Pinpoint the cell where the given text exists, returning its (X, Y) midpoint coordinate. 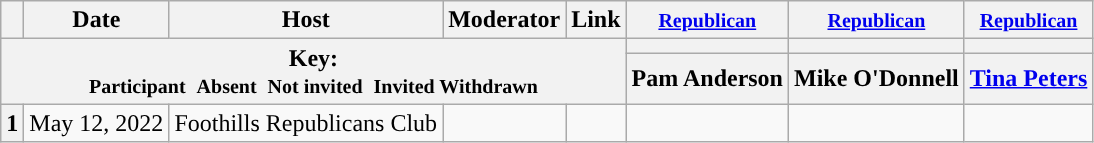
Foothills Republicans Club (306, 123)
Moderator (504, 20)
Tina Peters (1028, 78)
May 12, 2022 (96, 123)
Host (306, 20)
Key: Participant Absent Not invited Invited Withdrawn (314, 72)
Date (96, 20)
Pam Anderson (707, 78)
Mike O'Donnell (877, 78)
1 (12, 123)
Link (596, 20)
